Output the (X, Y) coordinate of the center of the cell containing the given text.  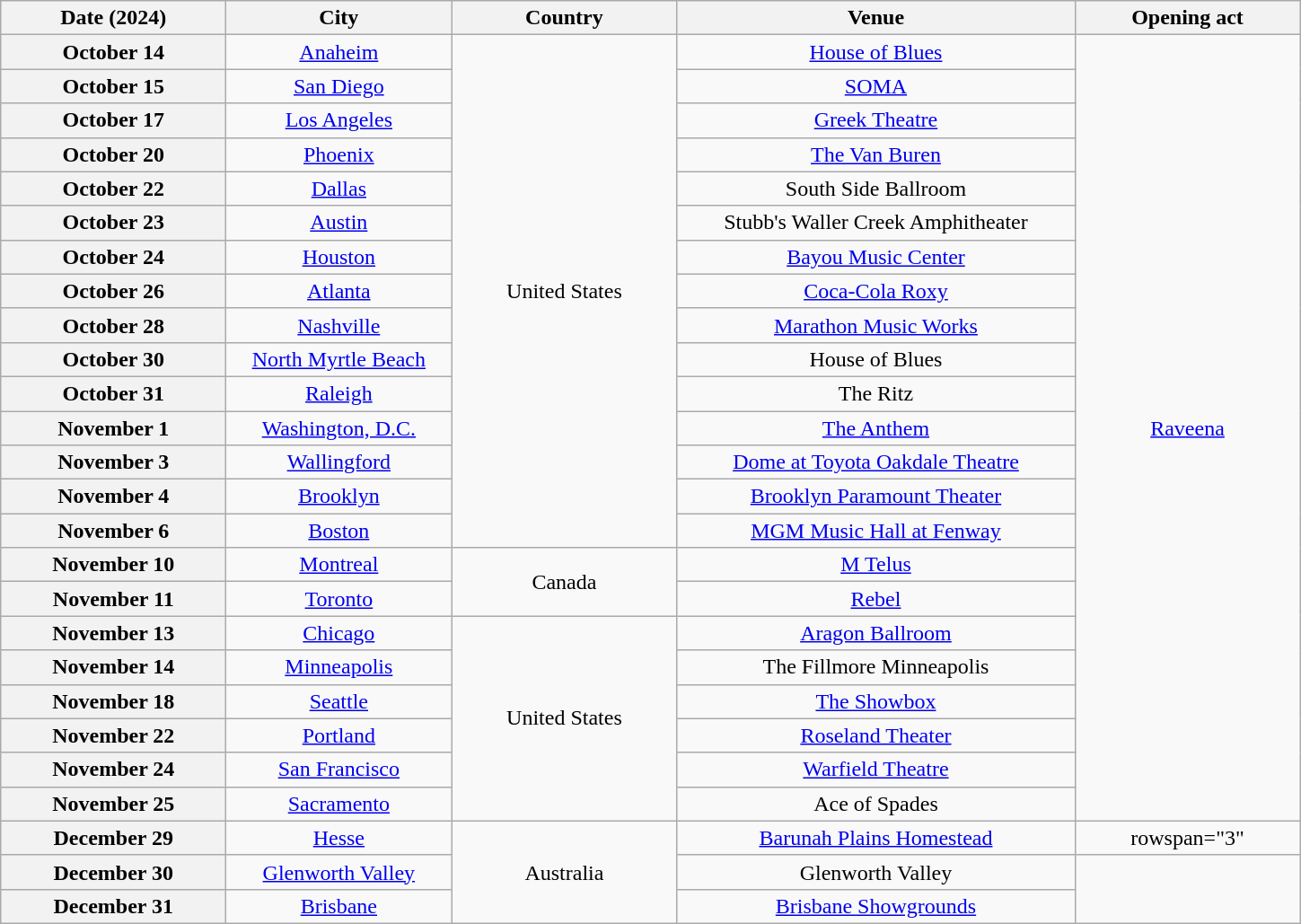
Seattle (339, 701)
Phoenix (339, 154)
Boston (339, 531)
Date (2024) (113, 18)
Toronto (339, 599)
Minneapolis (339, 667)
The Anthem (876, 428)
November 14 (113, 667)
Montreal (339, 565)
Roseland Theater (876, 735)
Washington, D.C. (339, 428)
Rebel (876, 599)
November 25 (113, 804)
November 11 (113, 599)
Portland (339, 735)
Nashville (339, 325)
Wallingford (339, 462)
San Francisco (339, 770)
October 20 (113, 154)
November 18 (113, 701)
Los Angeles (339, 120)
Brooklyn Paramount Theater (876, 497)
Dome at Toyota Oakdale Theatre (876, 462)
November 22 (113, 735)
October 26 (113, 291)
Stubb's Waller Creek Amphitheater (876, 223)
Opening act (1187, 18)
October 28 (113, 325)
Warfield Theatre (876, 770)
Raleigh (339, 393)
November 4 (113, 497)
November 1 (113, 428)
November 6 (113, 531)
Greek Theatre (876, 120)
Brisbane (339, 906)
Austin (339, 223)
Brisbane Showgrounds (876, 906)
Venue (876, 18)
November 10 (113, 565)
MGM Music Hall at Fenway (876, 531)
Canada (564, 582)
October 17 (113, 120)
Dallas (339, 189)
October 22 (113, 189)
October 24 (113, 257)
Hesse (339, 838)
SOMA (876, 86)
The Van Buren (876, 154)
November 3 (113, 462)
Aragon Ballroom (876, 633)
Country (564, 18)
Houston (339, 257)
M Telus (876, 565)
The Showbox (876, 701)
Raveena (1187, 427)
Australia (564, 872)
Chicago (339, 633)
Marathon Music Works (876, 325)
Brooklyn (339, 497)
Coca-Cola Roxy (876, 291)
Barunah Plains Homestead (876, 838)
December 29 (113, 838)
Atlanta (339, 291)
Bayou Music Center (876, 257)
November 13 (113, 633)
North Myrtle Beach (339, 359)
October 30 (113, 359)
City (339, 18)
Anaheim (339, 52)
San Diego (339, 86)
December 30 (113, 872)
The Ritz (876, 393)
October 15 (113, 86)
October 14 (113, 52)
October 31 (113, 393)
rowspan="3" (1187, 838)
Ace of Spades (876, 804)
October 23 (113, 223)
Sacramento (339, 804)
South Side Ballroom (876, 189)
December 31 (113, 906)
November 24 (113, 770)
The Fillmore Minneapolis (876, 667)
